Find where the given text appears and provide that cell's center as (x, y) coordinate. 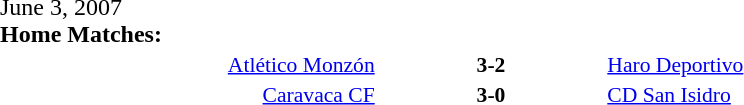
3-2 (492, 64)
